For the text-containing cell, return its midpoint in [X, Y] coordinate format. 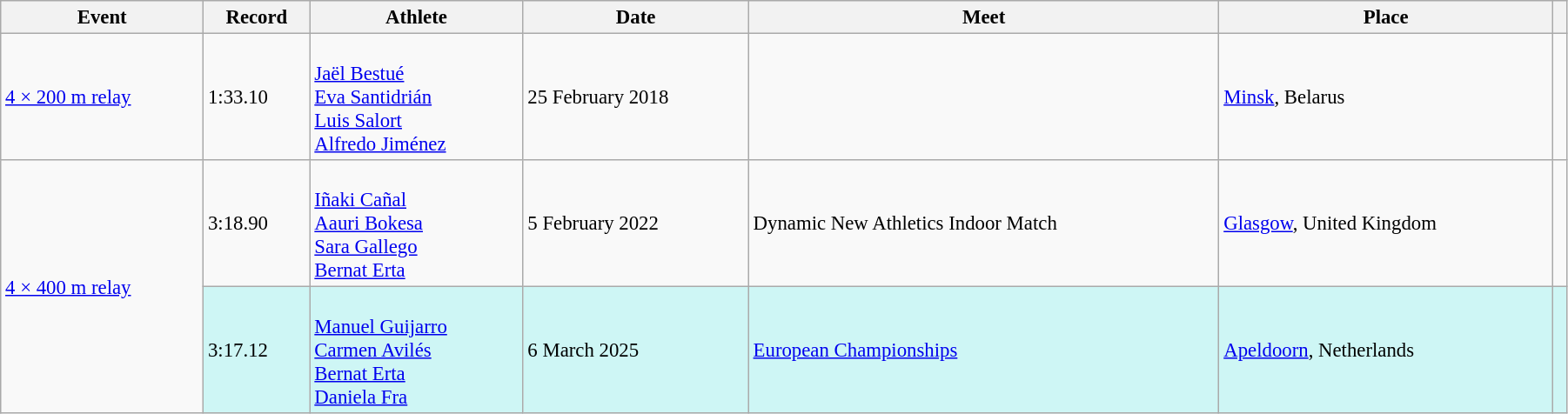
4 × 200 m relay [103, 97]
4 × 400 m relay [103, 287]
European Championships [983, 351]
Iñaki CañalAauri BokesaSara GallegoBernat Erta [416, 224]
3:18.90 [257, 224]
Athlete [416, 17]
3:17.12 [257, 351]
Apeldoorn, Netherlands [1386, 351]
Record [257, 17]
Event [103, 17]
Meet [983, 17]
Jaël BestuéEva SantidriánLuis SalortAlfredo Jiménez [416, 97]
Place [1386, 17]
25 February 2018 [635, 97]
6 March 2025 [635, 351]
1:33.10 [257, 97]
Dynamic New Athletics Indoor Match [983, 224]
Manuel GuijarroCarmen AvilésBernat ErtaDaniela Fra [416, 351]
Glasgow, United Kingdom [1386, 224]
5 February 2022 [635, 224]
Minsk, Belarus [1386, 97]
Date [635, 17]
